Search for the cell housing the specified text and yield its (x, y) center coordinate. 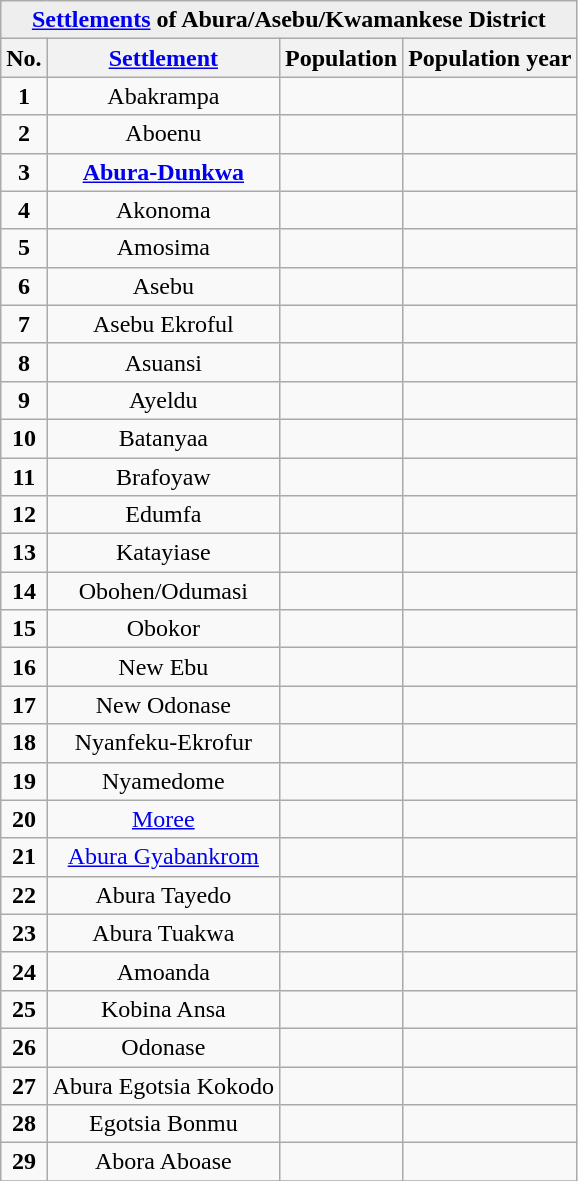
29 (24, 1162)
20 (24, 819)
3 (24, 172)
1 (24, 96)
Asebu Ekroful (163, 324)
Odonase (163, 1047)
New Ebu (163, 667)
Abora Aboase (163, 1162)
Obohen/Odumasi (163, 591)
Egotsia Bonmu (163, 1124)
Asuansi (163, 362)
Kobina Ansa (163, 1009)
Amoanda (163, 971)
Brafoyaw (163, 477)
15 (24, 629)
12 (24, 515)
No. (24, 58)
Population year (490, 58)
8 (24, 362)
23 (24, 933)
10 (24, 438)
Abura Gyabankrom (163, 857)
Abura-Dunkwa (163, 172)
Katayiase (163, 553)
Batanyaa (163, 438)
Nyanfeku-Ekrofur (163, 743)
27 (24, 1085)
28 (24, 1124)
9 (24, 400)
24 (24, 971)
Abura Egotsia Kokodo (163, 1085)
11 (24, 477)
4 (24, 210)
Edumfa (163, 515)
Abura Tayedo (163, 895)
5 (24, 248)
Aboenu (163, 134)
Abakrampa (163, 96)
Population (342, 58)
Nyamedome (163, 781)
Amosima (163, 248)
19 (24, 781)
22 (24, 895)
Akonoma (163, 210)
Settlement (163, 58)
2 (24, 134)
New Odonase (163, 705)
25 (24, 1009)
Abura Tuakwa (163, 933)
6 (24, 286)
18 (24, 743)
16 (24, 667)
14 (24, 591)
Asebu (163, 286)
Settlements of Abura/Asebu/Kwamankese District (289, 20)
Moree (163, 819)
26 (24, 1047)
21 (24, 857)
Ayeldu (163, 400)
13 (24, 553)
Obokor (163, 629)
7 (24, 324)
17 (24, 705)
